Search for the cell housing the specified text and yield its (x, y) center coordinate. 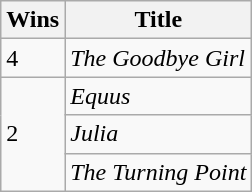
Julia (158, 134)
Wins (33, 20)
2 (33, 134)
The Goodbye Girl (158, 58)
The Turning Point (158, 172)
4 (33, 58)
Equus (158, 96)
Title (158, 20)
